Return the [X, Y] coordinate for the center point of the cell that contains the specified text.  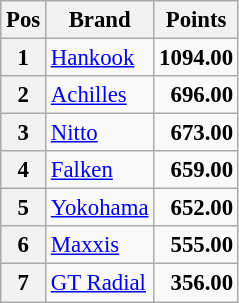
7 [24, 283]
6 [24, 245]
Pos [24, 20]
Falken [100, 170]
Maxxis [100, 245]
696.00 [196, 95]
356.00 [196, 283]
GT Radial [100, 283]
Points [196, 20]
2 [24, 95]
3 [24, 133]
1 [24, 58]
673.00 [196, 133]
Nitto [100, 133]
5 [24, 208]
659.00 [196, 170]
Brand [100, 20]
Hankook [100, 58]
Achilles [100, 95]
4 [24, 170]
555.00 [196, 245]
1094.00 [196, 58]
Yokohama [100, 208]
652.00 [196, 208]
